Pinpoint the cell where the given text exists, returning its [X, Y] midpoint coordinate. 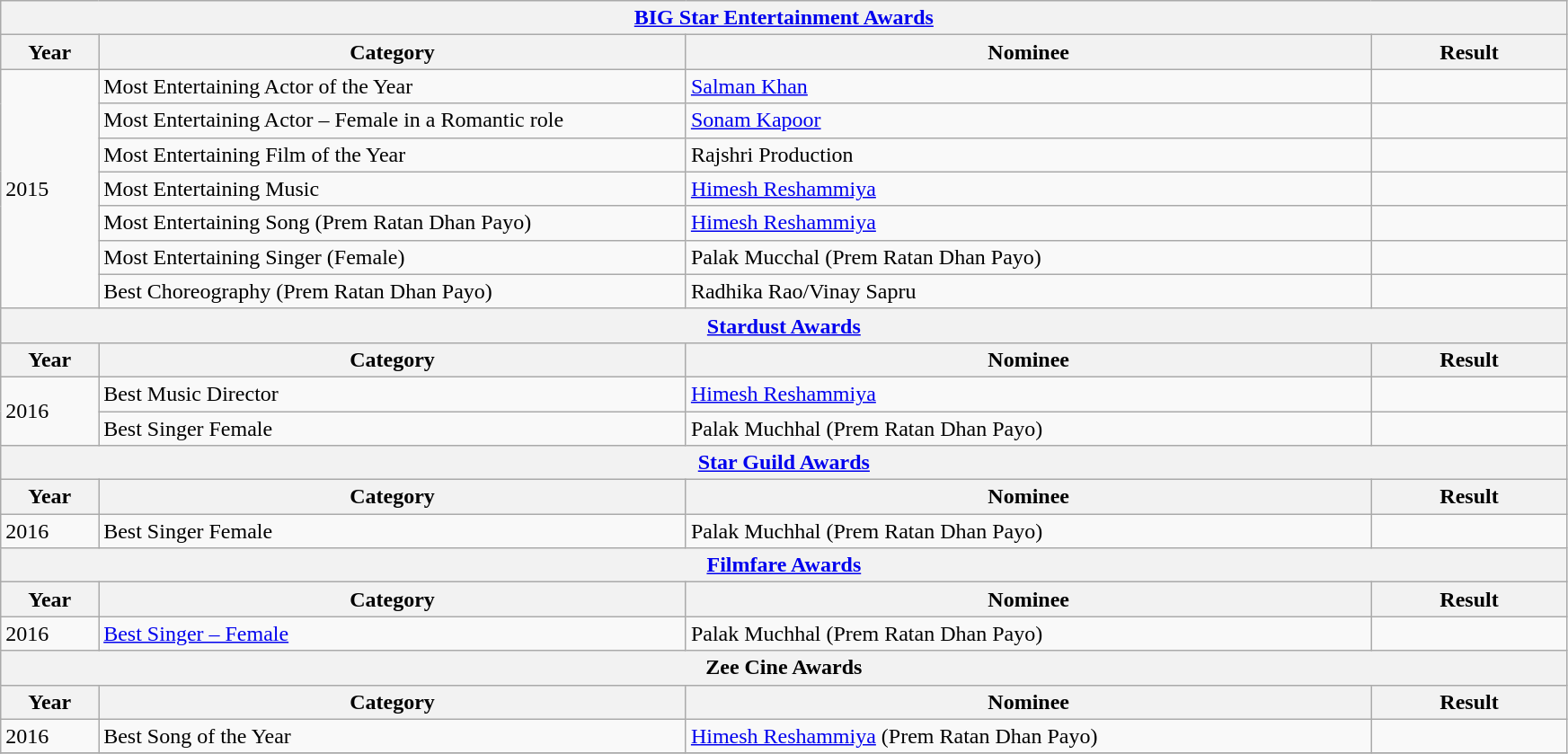
Best Singer – Female [393, 634]
Most Entertaining Actor – Female in a Romantic role [393, 120]
Most Entertaining Singer (Female) [393, 257]
Salman Khan [1028, 86]
Most Entertaining Song (Prem Ratan Dhan Payo) [393, 223]
Best Song of the Year [393, 736]
Stardust Awards [784, 325]
Filmfare Awards [784, 565]
Most Entertaining Music [393, 189]
Sonam Kapoor [1028, 120]
Most Entertaining Film of the Year [393, 155]
Best Choreography (Prem Ratan Dhan Payo) [393, 291]
Most Entertaining Actor of the Year [393, 86]
2015 [50, 189]
Himesh Reshammiya (Prem Ratan Dhan Payo) [1028, 736]
BIG Star Entertainment Awards [784, 18]
Zee Cine Awards [784, 668]
Palak Mucchal (Prem Ratan Dhan Payo) [1028, 257]
Rajshri Production [1028, 155]
Radhika Rao/Vinay Sapru [1028, 291]
Best Music Director [393, 394]
Star Guild Awards [784, 463]
